Detect which cell encompasses the target text, then output its (x, y) center coordinate. 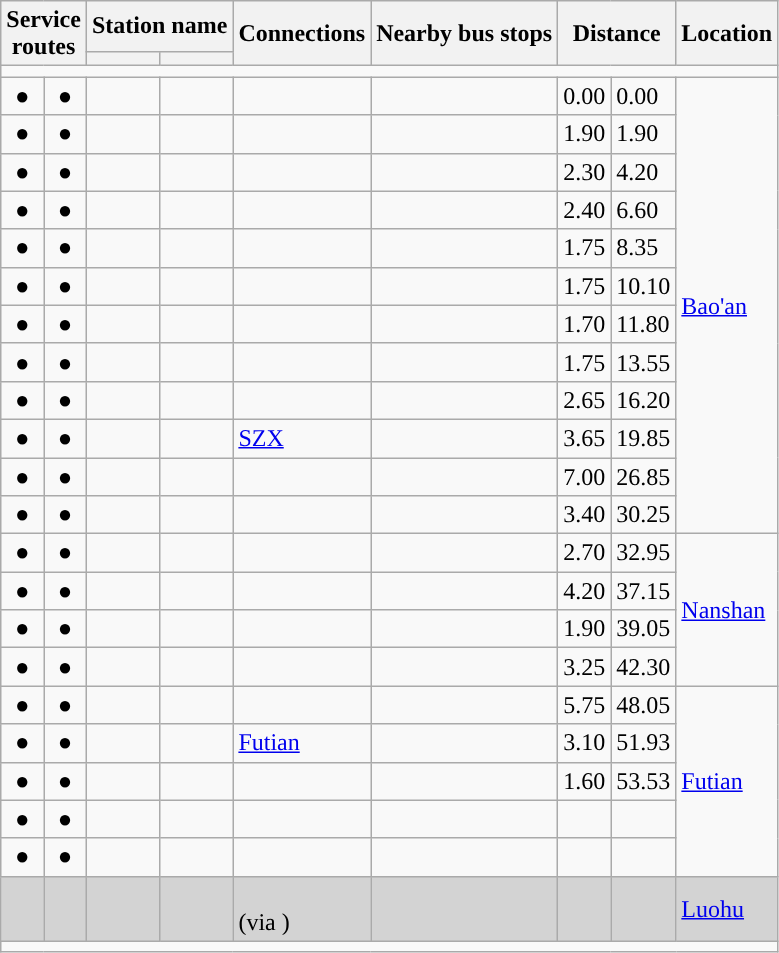
Nanshan (727, 610)
8.35 (644, 248)
Distance (617, 34)
32.95 (644, 553)
3.65 (584, 438)
(via ) (302, 908)
SZX (302, 438)
2.70 (584, 553)
1.60 (584, 781)
11.80 (644, 324)
Nearby bus stops (464, 34)
Location (727, 34)
Serviceroutes (44, 34)
3.10 (584, 743)
Station name (159, 26)
3.40 (584, 515)
2.65 (584, 400)
3.25 (584, 667)
53.53 (644, 781)
2.40 (584, 210)
6.60 (644, 210)
Connections (302, 34)
48.05 (644, 705)
42.30 (644, 667)
51.93 (644, 743)
16.20 (644, 400)
13.55 (644, 362)
26.85 (644, 477)
37.15 (644, 591)
7.00 (584, 477)
19.85 (644, 438)
10.10 (644, 286)
1.70 (584, 324)
5.75 (584, 705)
2.30 (584, 172)
39.05 (644, 629)
Bao'an (727, 306)
Luohu (727, 908)
30.25 (644, 515)
